Extract the [x, y] coordinate from the center of the cell holding the provided text.  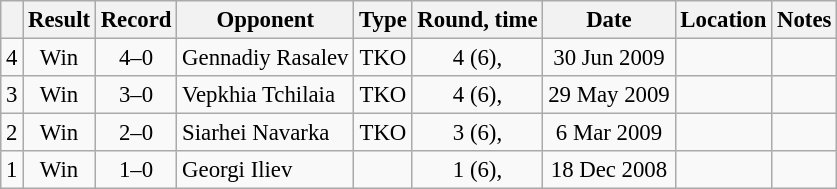
4 [12, 58]
3 (6), [478, 133]
4–0 [136, 58]
Date [609, 20]
Opponent [266, 20]
1–0 [136, 170]
2 [12, 133]
3 [12, 95]
3–0 [136, 95]
30 Jun 2009 [609, 58]
Vepkhia Tchilaia [266, 95]
2–0 [136, 133]
Result [60, 20]
18 Dec 2008 [609, 170]
Location [724, 20]
29 May 2009 [609, 95]
1 [12, 170]
Notes [804, 20]
Georgi Iliev [266, 170]
Siarhei Navarka [266, 133]
Type [383, 20]
Round, time [478, 20]
6 Mar 2009 [609, 133]
Record [136, 20]
Gennadiy Rasalev [266, 58]
1 (6), [478, 170]
